Detect which cell encompasses the target text, then output its [X, Y] center coordinate. 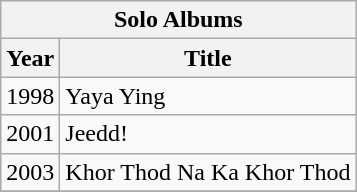
2003 [30, 172]
Solo Albums [178, 20]
Title [208, 58]
Khor Thod Na Ka Khor Thod [208, 172]
1998 [30, 96]
Jeedd! [208, 134]
2001 [30, 134]
Yaya Ying [208, 96]
Year [30, 58]
